Identify which cell holds the provided text, then report its (X, Y) central coordinate. 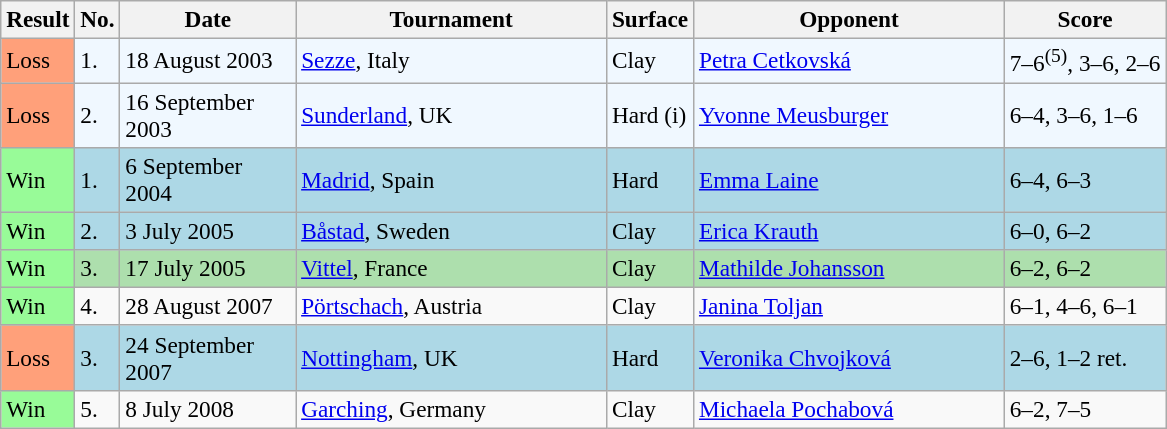
Sezze, Italy (452, 60)
Sunderland, UK (452, 114)
7–6(5), 3–6, 2–6 (1084, 60)
Pörtschach, Austria (452, 306)
Mathilde Johansson (850, 268)
16 September 2003 (208, 114)
Garching, Germany (452, 409)
6–0, 6–2 (1084, 231)
Erica Krauth (850, 231)
Emma Laine (850, 180)
6–2, 7–5 (1084, 409)
No. (98, 19)
Petra Cetkovská (850, 60)
2–6, 1–2 ret. (1084, 358)
Nottingham, UK (452, 358)
Yvonne Meusburger (850, 114)
Tournament (452, 19)
6–1, 4–6, 6–1 (1084, 306)
4. (98, 306)
Surface (650, 19)
Hard (i) (650, 114)
17 July 2005 (208, 268)
Opponent (850, 19)
Janina Toljan (850, 306)
Michaela Pochabová (850, 409)
Result (38, 19)
6–2, 6–2 (1084, 268)
Date (208, 19)
6–4, 3–6, 1–6 (1084, 114)
8 July 2008 (208, 409)
Veronika Chvojková (850, 358)
Båstad, Sweden (452, 231)
Vittel, France (452, 268)
5. (98, 409)
Madrid, Spain (452, 180)
Score (1084, 19)
3 July 2005 (208, 231)
6 September 2004 (208, 180)
28 August 2007 (208, 306)
6–4, 6–3 (1084, 180)
24 September 2007 (208, 358)
18 August 2003 (208, 60)
